Detect which cell encompasses the target text, then output its (X, Y) center coordinate. 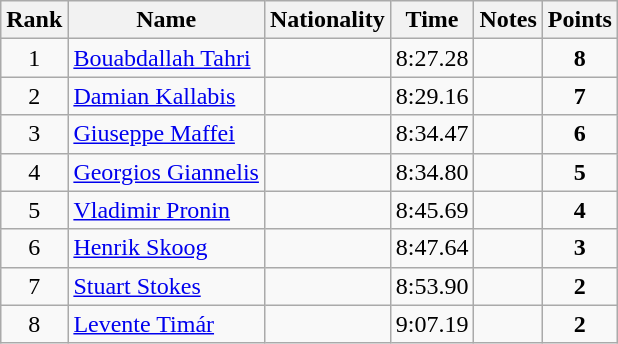
Rank (34, 20)
1 (34, 58)
9:07.19 (432, 324)
Time (432, 20)
8:27.28 (432, 58)
Nationality (327, 20)
Points (580, 20)
8:47.64 (432, 248)
Vladimir Pronin (166, 210)
Bouabdallah Tahri (166, 58)
Name (166, 20)
Levente Timár (166, 324)
Stuart Stokes (166, 286)
8:53.90 (432, 286)
Giuseppe Maffei (166, 134)
8:29.16 (432, 96)
Georgios Giannelis (166, 172)
Henrik Skoog (166, 248)
8:45.69 (432, 210)
8:34.80 (432, 172)
Notes (508, 20)
8:34.47 (432, 134)
Damian Kallabis (166, 96)
